For the text-containing cell, return its midpoint in (x, y) coordinate format. 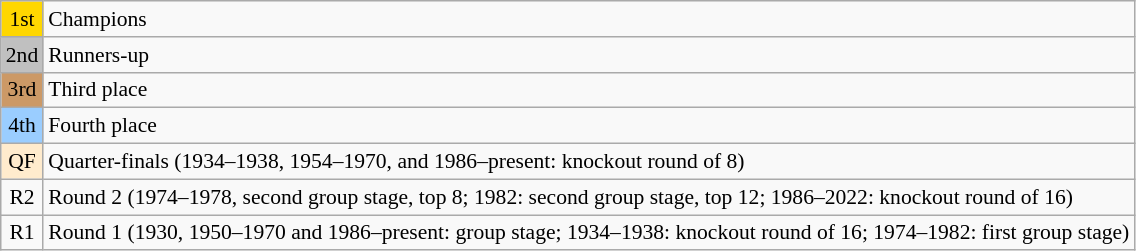
1st (22, 19)
Champions (588, 19)
Fourth place (588, 126)
Runners-up (588, 55)
R1 (22, 233)
Quarter-finals (1934–1938, 1954–1970, and 1986–present: knockout round of 8) (588, 162)
R2 (22, 197)
Third place (588, 90)
3rd (22, 90)
QF (22, 162)
2nd (22, 55)
Round 2 (1974–1978, second group stage, top 8; 1982: second group stage, top 12; 1986–2022: knockout round of 16) (588, 197)
Round 1 (1930, 1950–1970 and 1986–present: group stage; 1934–1938: knockout round of 16; 1974–1982: first group stage) (588, 233)
4th (22, 126)
